Locate the cell with the specified text and output its [x, y] center coordinate. 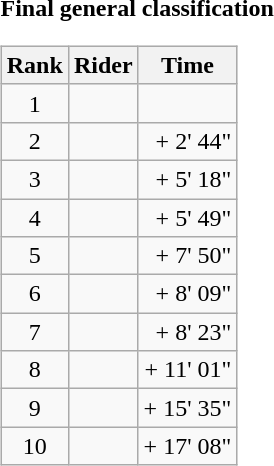
7 [34, 332]
+ 5' 18" [188, 179]
+ 8' 23" [188, 332]
Time [188, 65]
+ 17' 08" [188, 446]
9 [34, 408]
2 [34, 141]
3 [34, 179]
8 [34, 370]
+ 5' 49" [188, 217]
+ 2' 44" [188, 141]
4 [34, 217]
6 [34, 294]
+ 11' 01" [188, 370]
+ 8' 09" [188, 294]
+ 15' 35" [188, 408]
+ 7' 50" [188, 256]
10 [34, 446]
1 [34, 103]
Rider [103, 65]
Rank [34, 65]
5 [34, 256]
